Scan for the cell matching the given text and deliver its (x, y) coordinate at center. 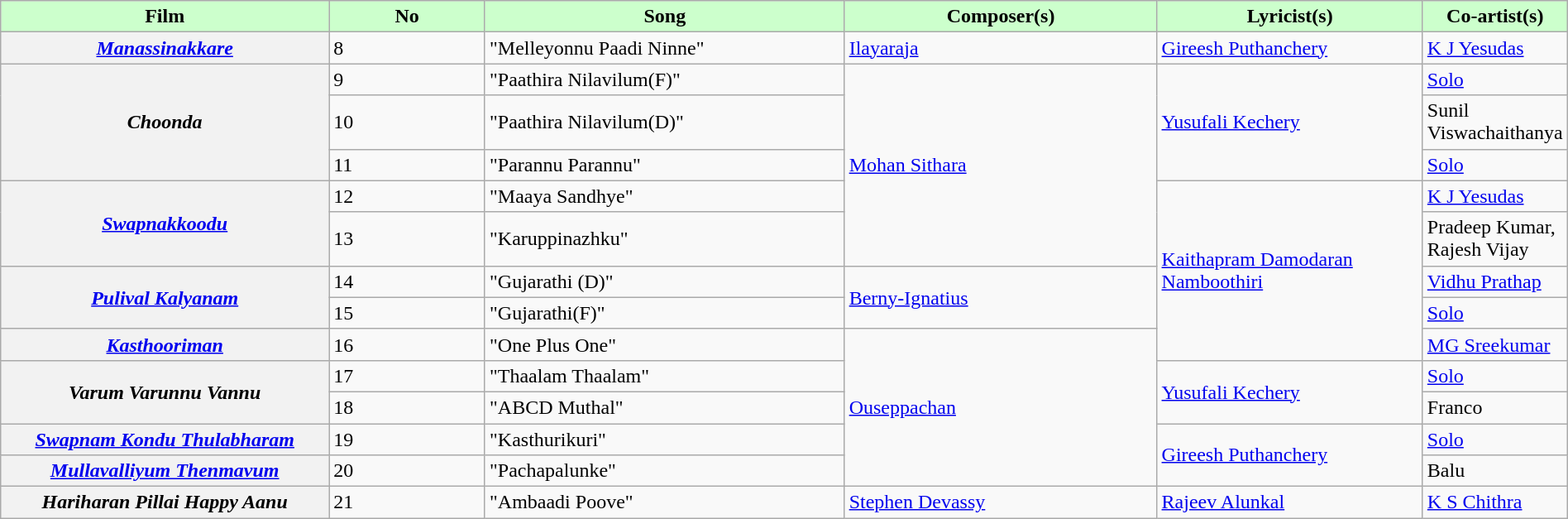
Film (165, 17)
"Gujarathi(F)" (665, 313)
Lyricist(s) (1290, 17)
17 (407, 376)
9 (407, 79)
Swapnam Kondu Thulabharam (165, 440)
"Paathira Nilavilum(D)" (665, 123)
Berny-Ignatius (1001, 297)
"ABCD Muthal" (665, 407)
Mullavalliyum Thenmavum (165, 471)
16 (407, 344)
Choonda (165, 123)
"Parannu Parannu" (665, 165)
"One Plus One" (665, 344)
Co-artist(s) (1495, 17)
21 (407, 502)
Manassinakkare (165, 48)
"Melleyonnu Paadi Ninne" (665, 48)
Rajeev Alunkal (1290, 502)
"Gujarathi (D)" (665, 281)
Swapnakkoodu (165, 223)
Kasthooriman (165, 344)
Balu (1495, 471)
Stephen Devassy (1001, 502)
Ouseppachan (1001, 407)
8 (407, 48)
"Ambaadi Poove" (665, 502)
Hariharan Pillai Happy Aanu (165, 502)
"Kasthurikuri" (665, 440)
Varum Varunnu Vannu (165, 392)
12 (407, 196)
K S Chithra (1495, 502)
Franco (1495, 407)
Mohan Sithara (1001, 165)
19 (407, 440)
"Paathira Nilavilum(F)" (665, 79)
11 (407, 165)
Ilayaraja (1001, 48)
Pulival Kalyanam (165, 297)
"Maaya Sandhye" (665, 196)
Sunil Viswachaithanya (1495, 123)
Kaithapram Damodaran Namboothiri (1290, 270)
"Karuppinazhku" (665, 238)
"Thaalam Thaalam" (665, 376)
"Pachapalunke" (665, 471)
14 (407, 281)
No (407, 17)
10 (407, 123)
18 (407, 407)
Pradeep Kumar, Rajesh Vijay (1495, 238)
15 (407, 313)
13 (407, 238)
20 (407, 471)
Vidhu Prathap (1495, 281)
Composer(s) (1001, 17)
Song (665, 17)
MG Sreekumar (1495, 344)
